Return the [x, y] coordinate for the center point of the cell that contains the specified text.  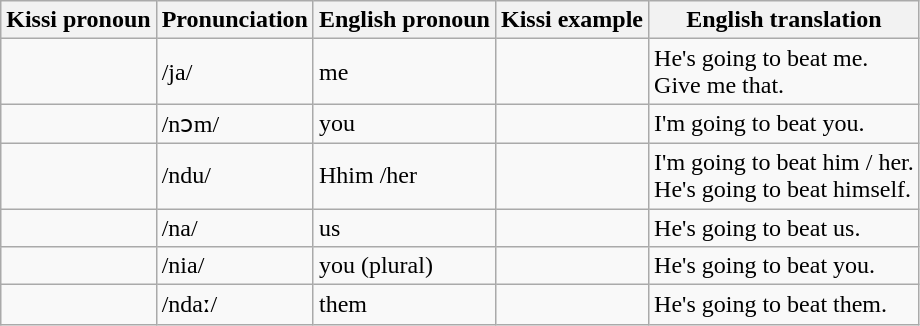
Kissi example [572, 20]
/nia/ [234, 266]
/ja/ [234, 72]
English translation [784, 20]
I'm going to beat you. [784, 124]
us [404, 227]
them [404, 305]
/ndaː/ [234, 305]
He's going to beat me.Give me that. [784, 72]
I'm going to beat him / her.He's going to beat himself. [784, 176]
He's going to beat us. [784, 227]
you (plural) [404, 266]
Pronunciation [234, 20]
/nɔm/ [234, 124]
you [404, 124]
/ndu/ [234, 176]
He's going to beat you. [784, 266]
/na/ [234, 227]
Kissi pronoun [78, 20]
Hhim /her [404, 176]
English pronoun [404, 20]
He's going to beat them. [784, 305]
me [404, 72]
